Detect which cell encompasses the target text, then output its (x, y) center coordinate. 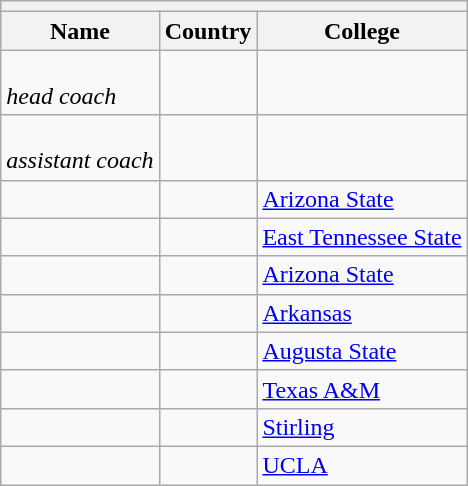
UCLA (362, 465)
Name (80, 31)
assistant coach (80, 148)
Arkansas (362, 313)
Stirling (362, 427)
Texas A&M (362, 389)
East Tennessee State (362, 237)
Country (208, 31)
College (362, 31)
Augusta State (362, 351)
head coach (80, 82)
